Provide the [X, Y] coordinate of the cell's center where the given text is located.  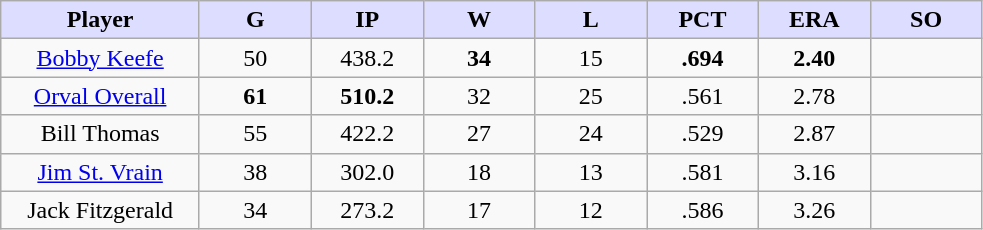
3.16 [814, 172]
.586 [703, 210]
55 [255, 134]
17 [479, 210]
15 [591, 58]
2.40 [814, 58]
W [479, 20]
Bill Thomas [100, 134]
50 [255, 58]
.529 [703, 134]
2.87 [814, 134]
32 [479, 96]
G [255, 20]
3.26 [814, 210]
SO [926, 20]
ERA [814, 20]
2.78 [814, 96]
61 [255, 96]
Jack Fitzgerald [100, 210]
302.0 [367, 172]
Bobby Keefe [100, 58]
24 [591, 134]
18 [479, 172]
25 [591, 96]
422.2 [367, 134]
38 [255, 172]
.581 [703, 172]
Orval Overall [100, 96]
PCT [703, 20]
IP [367, 20]
Jim St. Vrain [100, 172]
.694 [703, 58]
273.2 [367, 210]
510.2 [367, 96]
27 [479, 134]
.561 [703, 96]
438.2 [367, 58]
L [591, 20]
12 [591, 210]
Player [100, 20]
13 [591, 172]
